From the cell containing the given text, extract its center point as (x, y) coordinate. 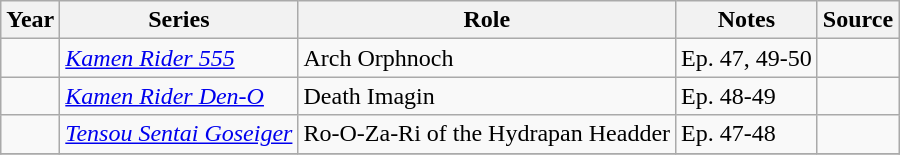
Arch Orphnoch (487, 58)
Death Imagin (487, 96)
Role (487, 20)
Source (858, 20)
Kamen Rider 555 (179, 58)
Year (30, 20)
Kamen Rider Den-O (179, 96)
Series (179, 20)
Notes (747, 20)
Ep. 48-49 (747, 96)
Ro-O-Za-Ri of the Hydrapan Headder (487, 134)
Ep. 47, 49-50 (747, 58)
Ep. 47-48 (747, 134)
Tensou Sentai Goseiger (179, 134)
